Output the [x, y] coordinate of the center of the cell containing the given text.  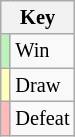
Defeat [42, 118]
Draw [42, 85]
Win [42, 51]
Key [38, 17]
